For the text-containing cell, return its midpoint in [x, y] coordinate format. 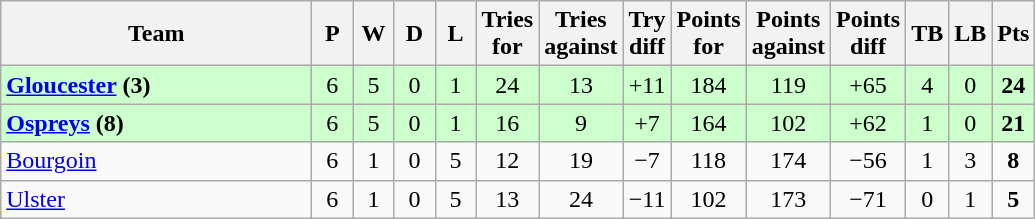
P [332, 34]
Ospreys (8) [156, 123]
19 [581, 161]
−7 [647, 161]
4 [928, 85]
9 [581, 123]
L [456, 34]
16 [508, 123]
12 [508, 161]
118 [708, 161]
+65 [868, 85]
173 [788, 199]
8 [1014, 161]
Tries against [581, 34]
−71 [868, 199]
Tries for [508, 34]
−11 [647, 199]
W [374, 34]
Points diff [868, 34]
184 [708, 85]
Points against [788, 34]
Try diff [647, 34]
Ulster [156, 199]
119 [788, 85]
Team [156, 34]
21 [1014, 123]
−56 [868, 161]
+62 [868, 123]
+11 [647, 85]
164 [708, 123]
TB [928, 34]
D [414, 34]
174 [788, 161]
Bourgoin [156, 161]
+7 [647, 123]
LB [970, 34]
Pts [1014, 34]
3 [970, 161]
Points for [708, 34]
Gloucester (3) [156, 85]
